For the text-containing cell, return its midpoint in (X, Y) coordinate format. 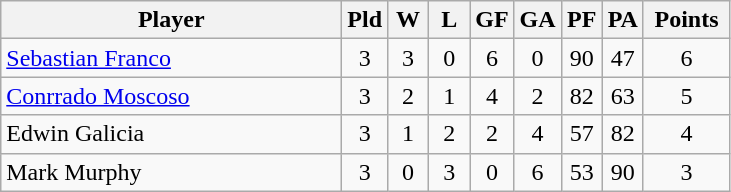
57 (582, 134)
W (408, 20)
Pld (365, 20)
Conrrado Moscoso (172, 96)
53 (582, 172)
PA (622, 20)
Sebastian Franco (172, 58)
5 (686, 96)
GA (538, 20)
Points (686, 20)
PF (582, 20)
Mark Murphy (172, 172)
L (450, 20)
Player (172, 20)
GF (492, 20)
Edwin Galicia (172, 134)
63 (622, 96)
47 (622, 58)
